Capture the cell that displays the provided text and extract its [x, y] central coordinate. 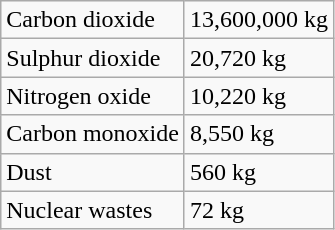
Dust [93, 172]
560 kg [258, 172]
8,550 kg [258, 134]
Carbon monoxide [93, 134]
13,600,000 kg [258, 20]
Carbon dioxide [93, 20]
10,220 kg [258, 96]
Nitrogen oxide [93, 96]
Nuclear wastes [93, 210]
Sulphur dioxide [93, 58]
72 kg [258, 210]
20,720 kg [258, 58]
